Scan for the cell matching the given text and deliver its (x, y) coordinate at center. 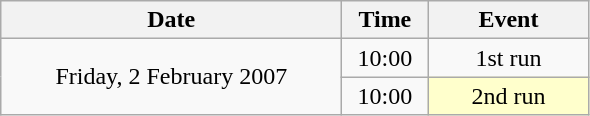
1st run (508, 58)
2nd run (508, 96)
Date (172, 20)
Time (385, 20)
Event (508, 20)
Friday, 2 February 2007 (172, 77)
